Identify which cell holds the provided text, then report its [X, Y] central coordinate. 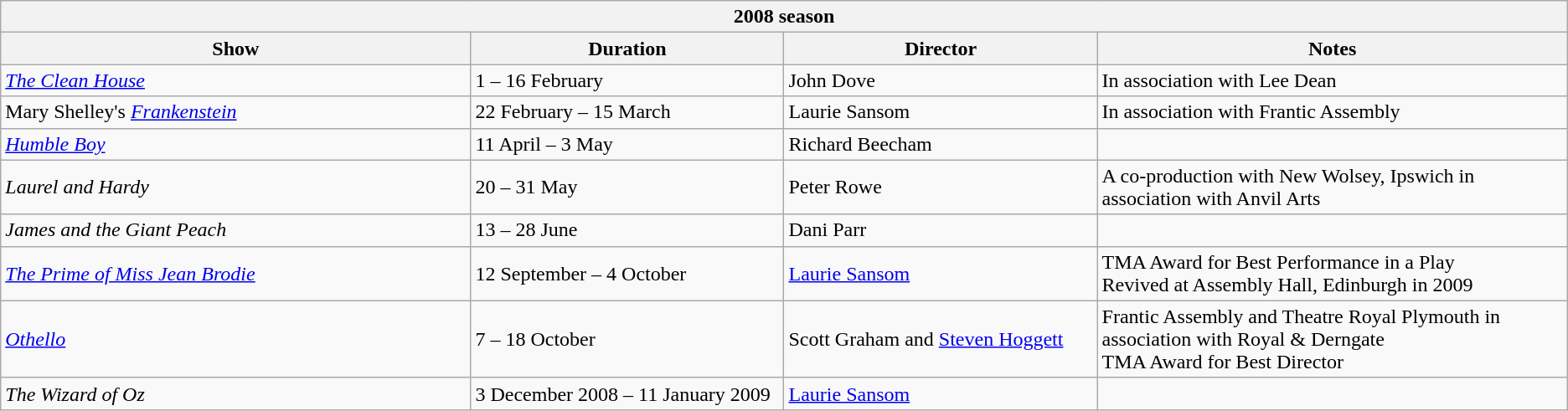
22 February – 15 March [627, 112]
13 – 28 June [627, 230]
11 April – 3 May [627, 144]
Laurel and Hardy [236, 188]
20 – 31 May [627, 188]
In association with Lee Dean [1332, 80]
The Clean House [236, 80]
Dani Parr [941, 230]
1 – 16 February [627, 80]
In association with Frantic Assembly [1332, 112]
Peter Rowe [941, 188]
The Wizard of Oz [236, 393]
7 – 18 October [627, 339]
TMA Award for Best Performance in a PlayRevived at Assembly Hall, Edinburgh in 2009 [1332, 273]
3 December 2008 – 11 January 2009 [627, 393]
Director [941, 49]
Notes [1332, 49]
Humble Boy [236, 144]
James and the Giant Peach [236, 230]
The Prime of Miss Jean Brodie [236, 273]
A co-production with New Wolsey, Ipswich in association with Anvil Arts [1332, 188]
Mary Shelley's Frankenstein [236, 112]
Duration [627, 49]
Frantic Assembly and Theatre Royal Plymouth in association with Royal & DerngateTMA Award for Best Director [1332, 339]
Richard Beecham [941, 144]
12 September – 4 October [627, 273]
Show [236, 49]
Othello [236, 339]
John Dove [941, 80]
2008 season [784, 17]
Scott Graham and Steven Hoggett [941, 339]
